Provide the (X, Y) coordinate of the cell's center where the given text is located.  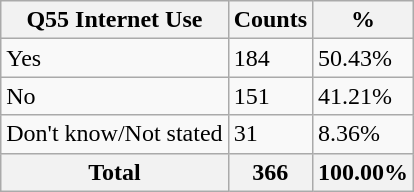
50.43% (364, 58)
% (364, 20)
Yes (114, 58)
8.36% (364, 134)
184 (270, 58)
151 (270, 96)
31 (270, 134)
Total (114, 172)
366 (270, 172)
100.00% (364, 172)
41.21% (364, 96)
Q55 Internet Use (114, 20)
Counts (270, 20)
Don't know/Not stated (114, 134)
No (114, 96)
